Return the (x, y) coordinate for the center point of the cell that contains the specified text.  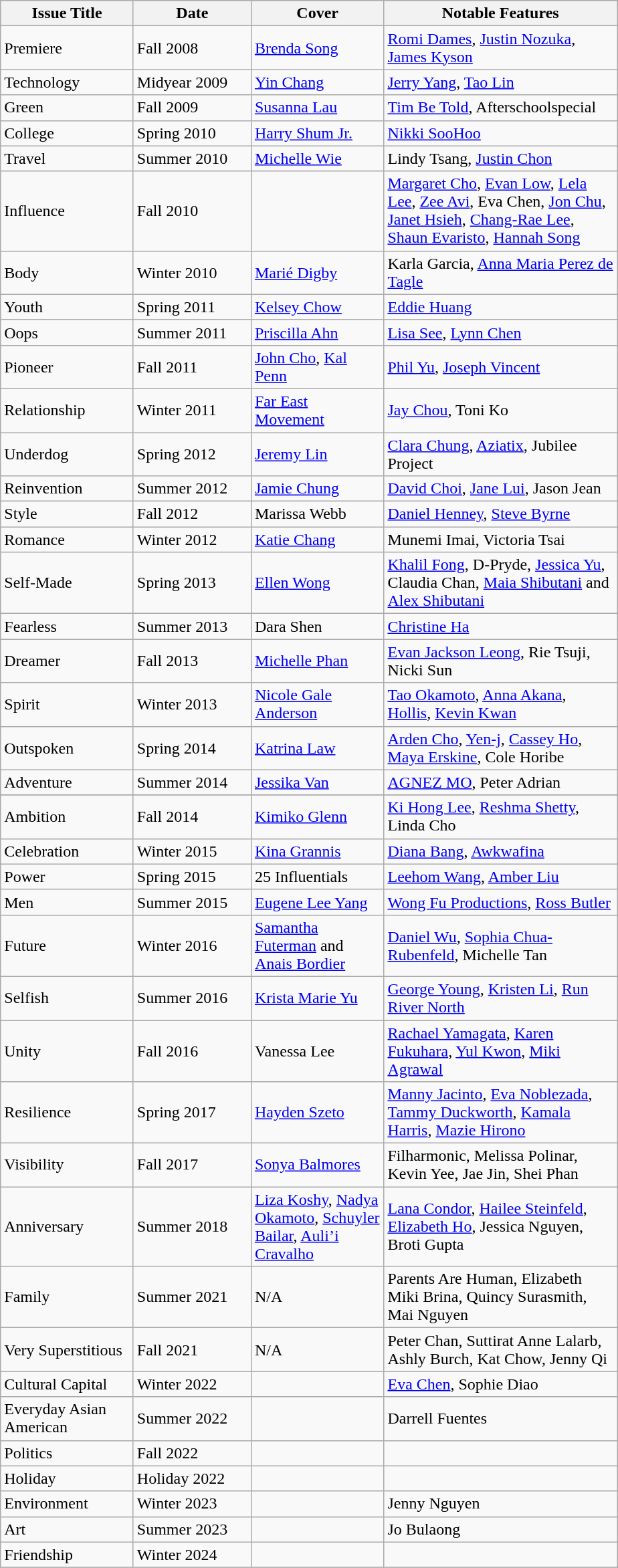
Fall 2012 (192, 514)
Marissa Webb (317, 514)
Fall 2021 (192, 1349)
Romance (67, 540)
Far East Movement (317, 411)
Summer 2013 (192, 627)
Vanessa Lee (317, 1051)
Dara Shen (317, 627)
Power (67, 877)
Tao Okamoto, Anna Akana, Hollis, Kevin Kwan (500, 705)
Spring 2014 (192, 748)
Fall 2014 (192, 817)
Summer 2011 (192, 332)
Marié Digby (317, 273)
Priscilla Ahn (317, 332)
Phil Yu, Joseph Vincent (500, 366)
Margaret Cho, Evan Low, Lela Lee, Zee Avi, Eva Chen, Jon Chu, Janet Hsieh, Chang-Rae Lee, Shaun Evaristo, Hannah Song (500, 211)
George Young, Kristen Li, Run River North (500, 998)
Celebration (67, 851)
Winter 2011 (192, 411)
Harry Shum Jr. (317, 133)
Brenda Song (317, 48)
Green (67, 108)
Eddie Huang (500, 307)
Liza Koshy, Nadya Okamoto, Schuyler Bailar, Auli’i Cravalho (317, 1226)
Holiday (67, 1478)
Spring 2012 (192, 453)
Reinvention (67, 489)
College (67, 133)
Winter 2022 (192, 1384)
Arden Cho, Yen-j, Cassey Ho, Maya Erskine, Cole Horibe (500, 748)
Notable Features (500, 13)
Fall 2013 (192, 661)
Parents Are Human, Elizabeth Miki Brina, Quincy Surasmith, Mai Nguyen (500, 1297)
Peter Chan, Suttirat Anne Lalarb, Ashly Burch, Kat Chow, Jenny Qi (500, 1349)
Unity (67, 1051)
Susanna Lau (317, 108)
Spring 2011 (192, 307)
Winter 2013 (192, 705)
25 Influentials (317, 877)
Michelle Phan (317, 661)
Outspoken (67, 748)
Premiere (67, 48)
Ki Hong Lee, Reshma Shetty, Linda Cho (500, 817)
Summer 2015 (192, 902)
Eugene Lee Yang (317, 902)
Daniel Henney, Steve Byrne (500, 514)
Lisa See, Lynn Chen (500, 332)
Self-Made (67, 583)
Future (67, 945)
Spring 2017 (192, 1113)
Underdog (67, 453)
Summer 2021 (192, 1297)
Evan Jackson Leong, Rie Tsuji, Nicki Sun (500, 661)
Very Superstitious (67, 1349)
Winter 2024 (192, 1555)
Resilience (67, 1113)
Katrina Law (317, 748)
Anniversary (67, 1226)
Summer 2010 (192, 158)
Cultural Capital (67, 1384)
Lana Condor, Hailee Steinfeld, Elizabeth Ho, Jessica Nguyen, Broti Gupta (500, 1226)
Khalil Fong, D-Pryde, Jessica Yu, Claudia Chan, Maia Shibutani and Alex Shibutani (500, 583)
Diana Bang, Awkwafina (500, 851)
Winter 2010 (192, 273)
Summer 2018 (192, 1226)
Clara Chung, Aziatix, Jubilee Project (500, 453)
Lindy Tsang, Justin Chon (500, 158)
Kimiko Glenn (317, 817)
Darrell Fuentes (500, 1419)
Ambition (67, 817)
Jerry Yang, Tao Lin (500, 82)
Date (192, 13)
Visibility (67, 1165)
Hayden Szeto (317, 1113)
Jenny Nguyen (500, 1504)
Katie Chang (317, 540)
Relationship (67, 411)
Jay Chou, Toni Ko (500, 411)
Oops (67, 332)
Fearless (67, 627)
Art (67, 1529)
Ellen Wong (317, 583)
Karla Garcia, Anna Maria Perez de Tagle (500, 273)
Summer 2012 (192, 489)
Body (67, 273)
Summer 2014 (192, 782)
Fall 2016 (192, 1051)
Politics (67, 1453)
Midyear 2009 (192, 82)
Munemi Imai, Victoria Tsai (500, 540)
Yin Chang (317, 82)
Cover (317, 13)
Fall 2010 (192, 211)
Winter 2012 (192, 540)
Spring 2010 (192, 133)
Nicole Gale Anderson (317, 705)
Leehom Wang, Amber Liu (500, 877)
Winter 2023 (192, 1504)
Wong Fu Productions, Ross Butler (500, 902)
Style (67, 514)
Spring 2013 (192, 583)
Romi Dames, Justin Nozuka, James Kyson (500, 48)
Krista Marie Yu (317, 998)
Winter 2016 (192, 945)
Michelle Wie (317, 158)
Youth (67, 307)
Influence (67, 211)
Winter 2015 (192, 851)
Dreamer (67, 661)
Fall 2011 (192, 366)
Adventure (67, 782)
Samantha Futerman and Anais Bordier (317, 945)
Technology (67, 82)
Kelsey Chow (317, 307)
Summer 2023 (192, 1529)
Fall 2008 (192, 48)
Summer 2022 (192, 1419)
Jamie Chung (317, 489)
Holiday 2022 (192, 1478)
Jeremy Lin (317, 453)
Friendship (67, 1555)
Manny Jacinto, Eva Noblezada, Tammy Duckworth, Kamala Harris, Mazie Hirono (500, 1113)
John Cho, Kal Penn (317, 366)
Everyday Asian American (67, 1419)
AGNEZ MO, Peter Adrian (500, 782)
Fall 2009 (192, 108)
Nikki SooHoo (500, 133)
Christine Ha (500, 627)
Jessika Van (317, 782)
Summer 2016 (192, 998)
Rachael Yamagata, Karen Fukuhara, Yul Kwon, Miki Agrawal (500, 1051)
Selfish (67, 998)
Men (67, 902)
Filharmonic, Melissa Polinar, Kevin Yee, Jae Jin, Shei Phan (500, 1165)
Daniel Wu, Sophia Chua-Rubenfeld, Michelle Tan (500, 945)
David Choi, Jane Lui, Jason Jean (500, 489)
Fall 2017 (192, 1165)
Spring 2015 (192, 877)
Fall 2022 (192, 1453)
Family (67, 1297)
Kina Grannis (317, 851)
Spirit (67, 705)
Jo Bulaong (500, 1529)
Tim Be Told, Afterschoolspecial (500, 108)
Eva Chen, Sophie Diao (500, 1384)
Pioneer (67, 366)
Travel (67, 158)
Issue Title (67, 13)
Environment (67, 1504)
Sonya Balmores (317, 1165)
